Scan for the cell matching the given text and deliver its (x, y) coordinate at center. 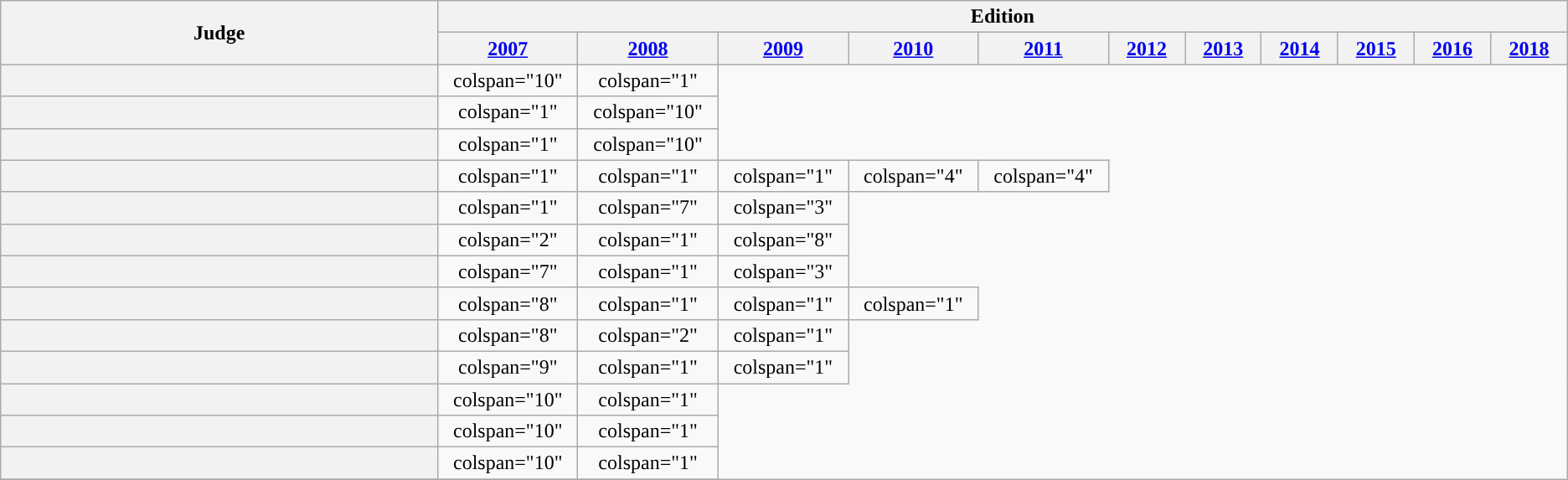
2008 (648, 49)
Edition (1003, 17)
Judge (219, 33)
2011 (1044, 49)
2015 (1375, 49)
2009 (782, 49)
colspan="9" (508, 367)
2010 (913, 49)
2018 (1529, 49)
2016 (1452, 49)
2007 (508, 49)
2014 (1300, 49)
2012 (1146, 49)
2013 (1223, 49)
